Detect which cell encompasses the target text, then output its [X, Y] center coordinate. 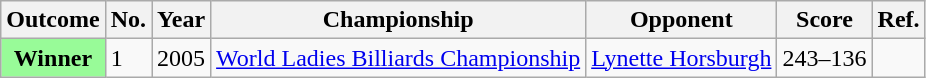
Outcome [53, 20]
Year [182, 20]
World Ladies Billiards Championship [398, 58]
Opponent [682, 20]
Ref. [898, 20]
Championship [398, 20]
Lynette Horsburgh [682, 58]
No. [128, 20]
243–136 [824, 58]
Score [824, 20]
1 [128, 58]
Winner [53, 58]
2005 [182, 58]
